From the cell containing the given text, extract its center point as [X, Y] coordinate. 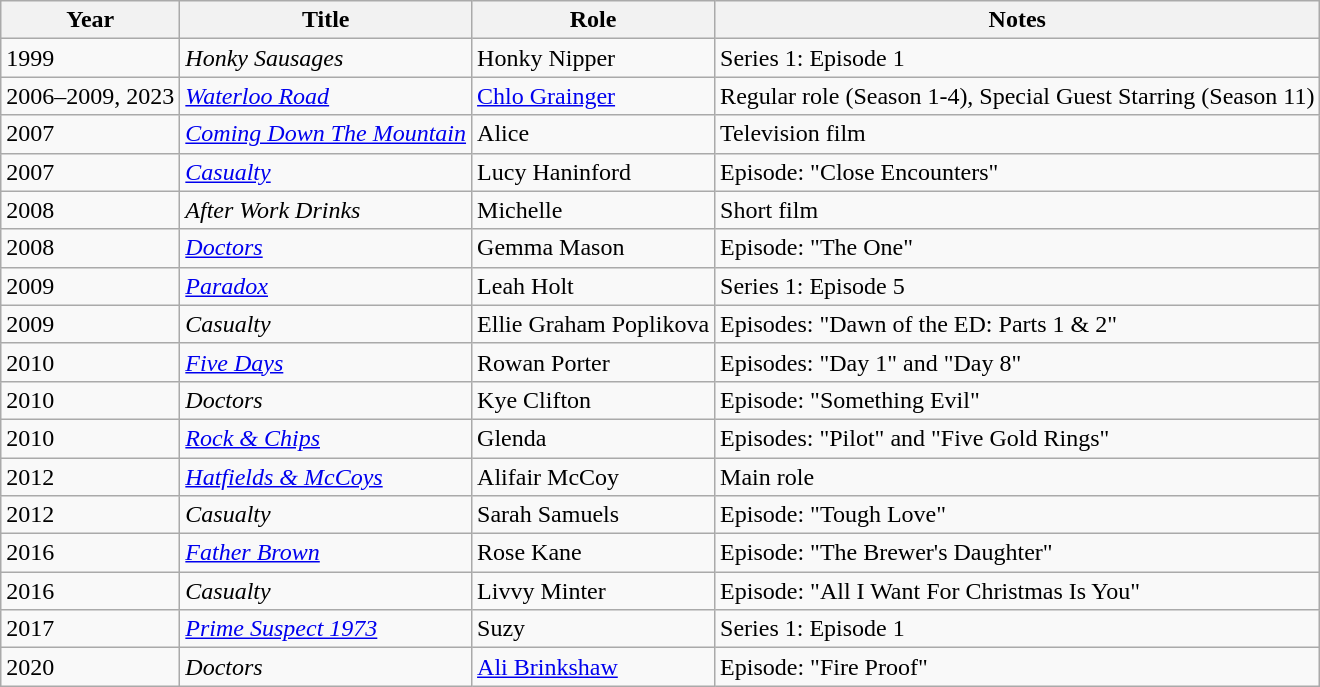
Episode: "Something Evil" [1018, 400]
Prime Suspect 1973 [326, 629]
Rose Kane [594, 553]
Episode: "All I Want For Christmas Is You" [1018, 591]
Rowan Porter [594, 362]
Hatfields & McCoys [326, 477]
Episodes: "Day 1" and "Day 8" [1018, 362]
Father Brown [326, 553]
Honky Sausages [326, 58]
Paradox [326, 286]
Role [594, 20]
Honky Nipper [594, 58]
Episode: "Fire Proof" [1018, 667]
Ali Brinkshaw [594, 667]
Chlo Grainger [594, 96]
Five Days [326, 362]
Title [326, 20]
Episode: "The One" [1018, 248]
Waterloo Road [326, 96]
After Work Drinks [326, 210]
2006–2009, 2023 [90, 96]
Gemma Mason [594, 248]
Regular role (Season 1-4), Special Guest Starring (Season 11) [1018, 96]
Short film [1018, 210]
Michelle [594, 210]
Episode: "Close Encounters" [1018, 172]
Ellie Graham Poplikova [594, 324]
Livvy Minter [594, 591]
Alice [594, 134]
Rock & Chips [326, 438]
Sarah Samuels [594, 515]
1999 [90, 58]
Episode: "The Brewer's Daughter" [1018, 553]
Episodes: "Pilot" and "Five Gold Rings" [1018, 438]
Year [90, 20]
2020 [90, 667]
Suzy [594, 629]
Television film [1018, 134]
2017 [90, 629]
Notes [1018, 20]
Alifair McCoy [594, 477]
Lucy Haninford [594, 172]
Main role [1018, 477]
Leah Holt [594, 286]
Episodes: "Dawn of the ED: Parts 1 & 2" [1018, 324]
Kye Clifton [594, 400]
Glenda [594, 438]
Episode: "Tough Love" [1018, 515]
Coming Down The Mountain [326, 134]
Series 1: Episode 5 [1018, 286]
